Return the [x, y] coordinate for the center point of the cell that contains the specified text.  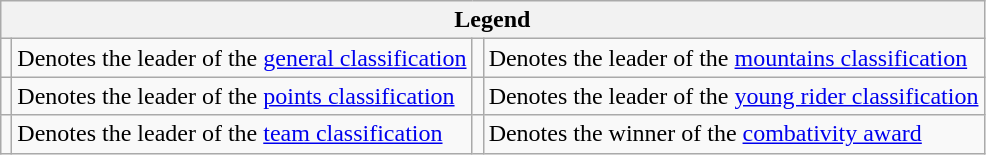
Denotes the winner of the combativity award [734, 134]
Denotes the leader of the general classification [242, 58]
Denotes the leader of the points classification [242, 96]
Legend [492, 20]
Denotes the leader of the young rider classification [734, 96]
Denotes the leader of the team classification [242, 134]
Denotes the leader of the mountains classification [734, 58]
